Search for the cell housing the specified text and yield its [x, y] center coordinate. 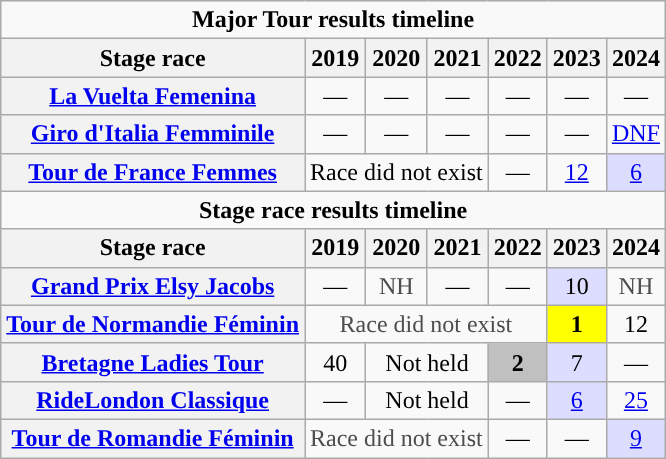
DNF [636, 134]
La Vuelta Femenina [153, 96]
25 [636, 400]
RideLondon Classique [153, 400]
10 [576, 286]
Bretagne Ladies Tour [153, 362]
Tour de Romandie Féminin [153, 438]
7 [576, 362]
Tour de France Femmes [153, 172]
Tour de Normandie Féminin [153, 324]
Grand Prix Elsy Jacobs [153, 286]
Stage race results timeline [334, 210]
40 [336, 362]
Major Tour results timeline [334, 20]
2 [518, 362]
1 [576, 324]
Giro d'Italia Femminile [153, 134]
9 [636, 438]
